Search for the cell housing the specified text and yield its [X, Y] center coordinate. 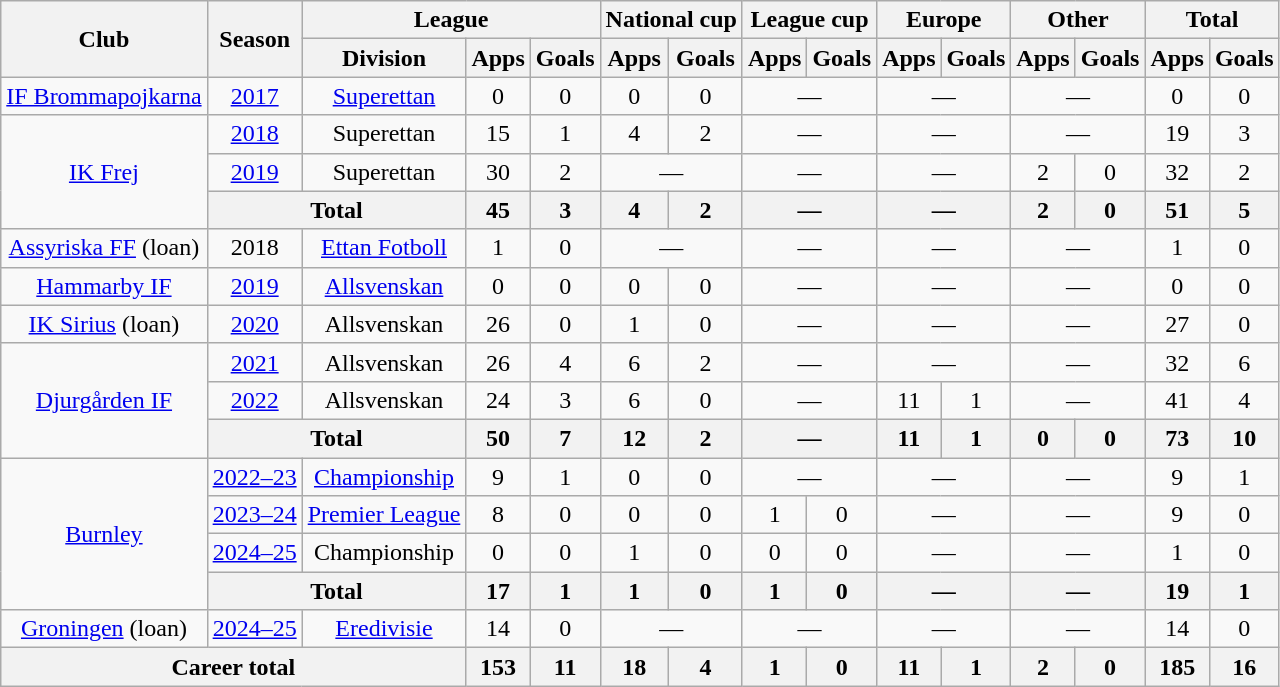
Club [104, 39]
Premier League [384, 515]
50 [498, 438]
16 [1244, 667]
5 [1244, 210]
League [451, 20]
45 [498, 210]
Season [254, 39]
8 [498, 515]
2023–24 [254, 515]
2017 [254, 96]
Groningen (loan) [104, 629]
Djurgården IF [104, 400]
Assyriska FF (loan) [104, 248]
15 [498, 134]
IK Sirius (loan) [104, 324]
2022–23 [254, 477]
27 [1177, 324]
Career total [234, 667]
IF Brommapojkarna [104, 96]
Ettan Fotboll [384, 248]
Burnley [104, 534]
30 [498, 172]
Other [1078, 20]
IK Frej [104, 172]
17 [498, 591]
Europe [944, 20]
Hammarby IF [104, 286]
51 [1177, 210]
18 [634, 667]
73 [1177, 438]
10 [1244, 438]
2022 [254, 400]
National cup [671, 20]
24 [498, 400]
Eredivisie [384, 629]
153 [498, 667]
7 [565, 438]
185 [1177, 667]
Division [384, 58]
2021 [254, 362]
League cup [809, 20]
2020 [254, 324]
12 [634, 438]
41 [1177, 400]
